For the text-containing cell, return its midpoint in [X, Y] coordinate format. 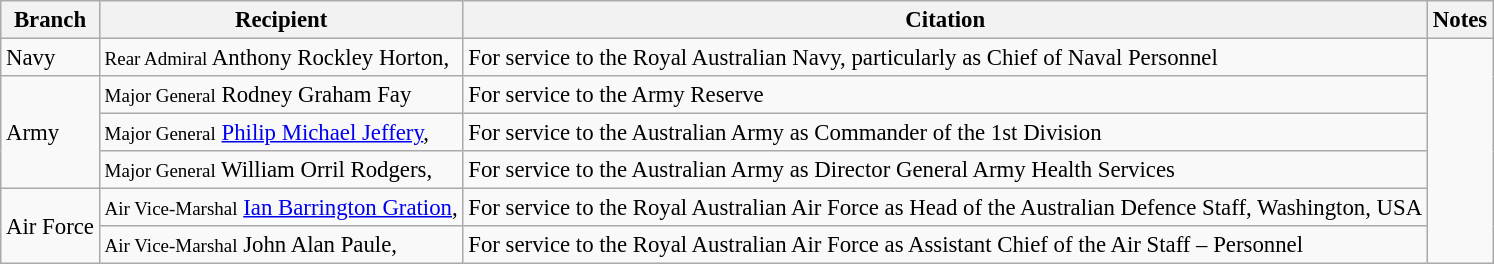
Citation [946, 20]
Recipient [281, 20]
Branch [50, 20]
For service to the Royal Australian Air Force as Assistant Chief of the Air Staff – Personnel [946, 245]
Notes [1460, 20]
Rear Admiral Anthony Rockley Horton, [281, 58]
Navy [50, 58]
Air Vice-Marshal John Alan Paule, [281, 245]
For service to the Royal Australian Air Force as Head of the Australian Defence Staff, Washington, USA [946, 208]
Army [50, 132]
For service to the Royal Australian Navy, particularly as Chief of Naval Personnel [946, 58]
Air Vice-Marshal Ian Barrington Gration, [281, 208]
For service to the Army Reserve [946, 95]
Major General Philip Michael Jeffery, [281, 133]
For service to the Australian Army as Director General Army Health Services [946, 170]
Air Force [50, 226]
For service to the Australian Army as Commander of the 1st Division [946, 133]
Major General William Orril Rodgers, [281, 170]
Major General Rodney Graham Fay [281, 95]
